Detect which cell encompasses the target text, then output its (x, y) center coordinate. 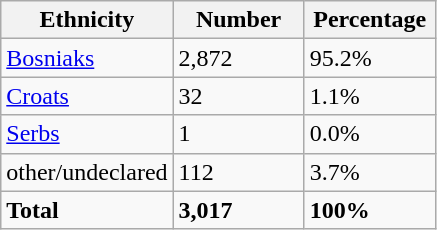
2,872 (238, 58)
100% (370, 210)
112 (238, 172)
Bosniaks (87, 58)
Number (238, 20)
Croats (87, 96)
Total (87, 210)
95.2% (370, 58)
Ethnicity (87, 20)
32 (238, 96)
1 (238, 134)
1.1% (370, 96)
0.0% (370, 134)
Percentage (370, 20)
other/undeclared (87, 172)
3,017 (238, 210)
3.7% (370, 172)
Serbs (87, 134)
